For the text-containing cell, return its midpoint in (x, y) coordinate format. 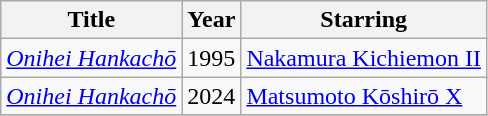
Nakamura Kichiemon II (364, 58)
Title (92, 20)
Starring (364, 20)
Matsumoto Kōshirō X (364, 96)
1995 (212, 58)
Year (212, 20)
2024 (212, 96)
